Extract the (X, Y) coordinate from the center of the cell holding the provided text.  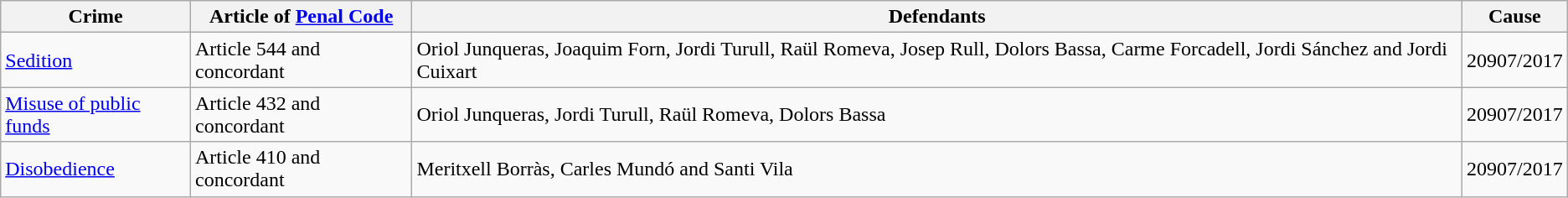
Crime (95, 17)
Article 432 and concordant (301, 114)
Oriol Junqueras, Joaquim Forn, Jordi Turull, Raül Romeva, Josep Rull, Dolors Bassa, Carme Forcadell, Jordi Sánchez and Jordi Cuixart (937, 60)
Meritxell Borràs, Carles Mundó and Santi Vila (937, 169)
Article 544 and concordant (301, 60)
Disobedience (95, 169)
Sedition (95, 60)
Article of Penal Code (301, 17)
Article 410 and concordant (301, 169)
Misuse of public funds (95, 114)
Cause (1514, 17)
Defendants (937, 17)
Oriol Junqueras, Jordi Turull, Raül Romeva, Dolors Bassa (937, 114)
